Determine the (x, y) coordinate at the center of the cell enclosing the given text.  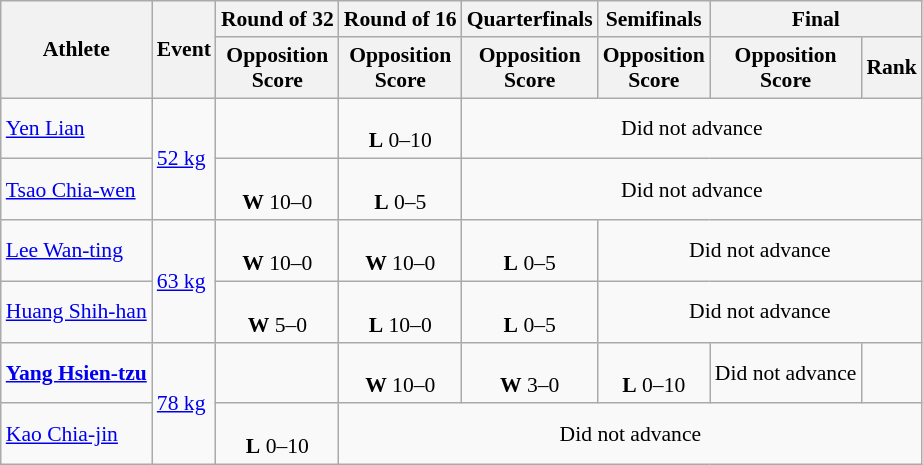
78 kg (184, 403)
Semifinals (654, 19)
52 kg (184, 159)
Yang Hsien-tzu (76, 372)
Event (184, 50)
Final (816, 19)
63 kg (184, 281)
W 5–0 (278, 312)
Kao Chia-jin (76, 434)
Tsao Chia-wen (76, 190)
Quarterfinals (530, 19)
Round of 16 (400, 19)
W 3–0 (530, 372)
Round of 32 (278, 19)
Yen Lian (76, 128)
Rank (892, 68)
L 10–0 (400, 312)
Lee Wan-ting (76, 250)
Huang Shih-han (76, 312)
Athlete (76, 50)
